Capture the cell that displays the provided text and extract its [x, y] central coordinate. 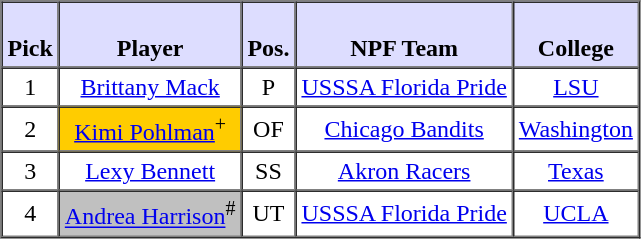
Pos. [268, 35]
Akron Racers [404, 172]
Chicago Bandits [404, 128]
Washington [576, 128]
UT [268, 214]
P [268, 88]
Texas [576, 172]
OF [268, 128]
Pick [30, 35]
NPF Team [404, 35]
Lexy Bennett [150, 172]
SS [268, 172]
3 [30, 172]
UCLA [576, 214]
2 [30, 128]
Brittany Mack [150, 88]
1 [30, 88]
Andrea Harrison# [150, 214]
Kimi Pohlman+ [150, 128]
Player [150, 35]
College [576, 35]
LSU [576, 88]
4 [30, 214]
